Extract the [X, Y] coordinate from the center of the cell holding the provided text.  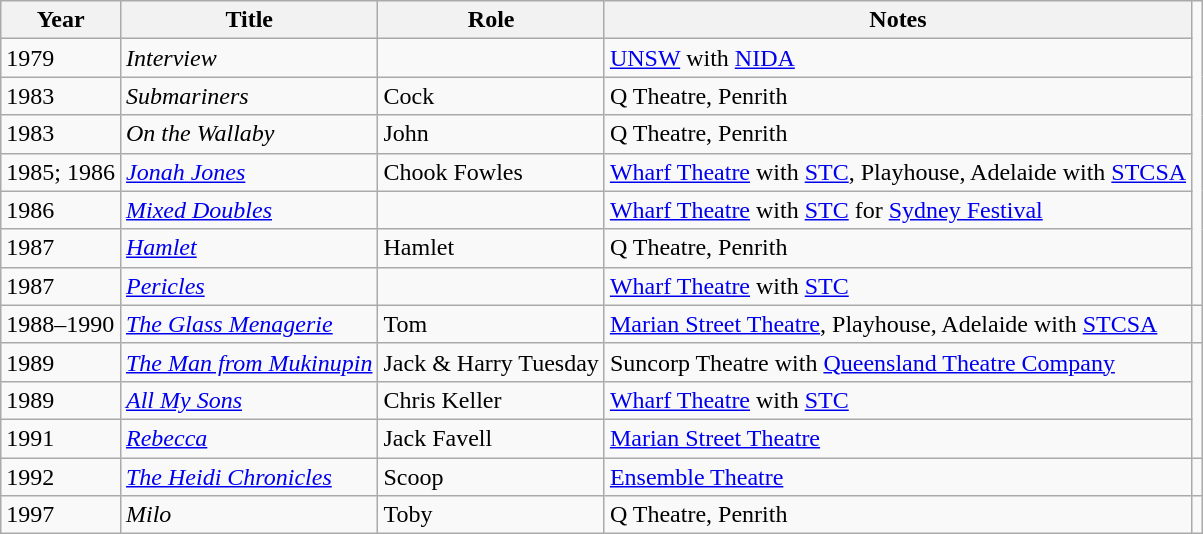
Wharf Theatre with STC, Playhouse, Adelaide with STCSA [898, 172]
On the Wallaby [248, 134]
Chook Fowles [491, 172]
Jack Favell [491, 438]
All My Sons [248, 400]
Notes [898, 20]
Suncorp Theatre with Queensland Theatre Company [898, 362]
Role [491, 20]
John [491, 134]
Interview [248, 58]
Cock [491, 96]
Submariners [248, 96]
The Man from Mukinupin [248, 362]
1985; 1986 [61, 172]
Marian Street Theatre [898, 438]
1997 [61, 515]
Toby [491, 515]
Tom [491, 324]
Jonah Jones [248, 172]
1986 [61, 210]
Wharf Theatre with STC for Sydney Festival [898, 210]
Mixed Doubles [248, 210]
Milo [248, 515]
Jack & Harry Tuesday [491, 362]
Year [61, 20]
Ensemble Theatre [898, 477]
The Glass Menagerie [248, 324]
1991 [61, 438]
Chris Keller [491, 400]
Marian Street Theatre, Playhouse, Adelaide with STCSA [898, 324]
Title [248, 20]
UNSW with NIDA [898, 58]
1979 [61, 58]
Scoop [491, 477]
Pericles [248, 286]
1988–1990 [61, 324]
The Heidi Chronicles [248, 477]
1992 [61, 477]
Rebecca [248, 438]
